Capture the cell that displays the provided text and extract its [X, Y] central coordinate. 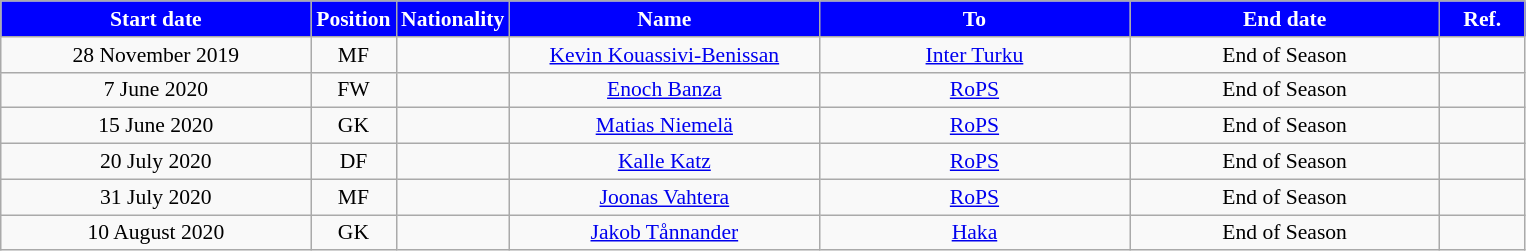
10 August 2020 [156, 233]
Name [664, 19]
DF [354, 162]
Kevin Kouassivi-Benissan [664, 55]
Position [354, 19]
Kalle Katz [664, 162]
28 November 2019 [156, 55]
Inter Turku [974, 55]
FW [354, 90]
End date [1285, 19]
Enoch Banza [664, 90]
Nationality [452, 19]
7 June 2020 [156, 90]
20 July 2020 [156, 162]
15 June 2020 [156, 126]
Matias Niemelä [664, 126]
Start date [156, 19]
Jakob Tånnander [664, 233]
To [974, 19]
31 July 2020 [156, 197]
Joonas Vahtera [664, 197]
Ref. [1482, 19]
Haka [974, 233]
